Scan for the cell matching the given text and deliver its [X, Y] coordinate at center. 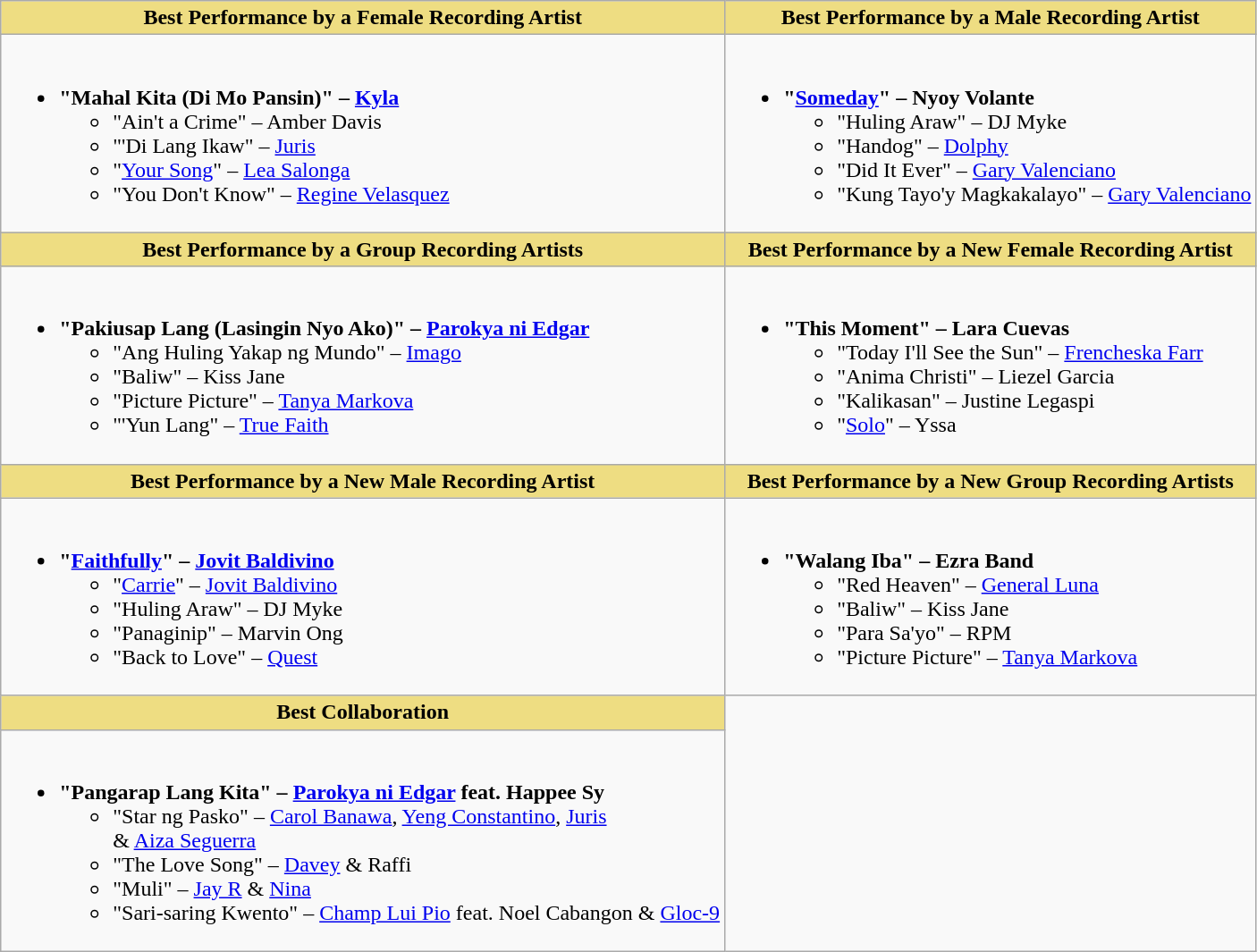
Best Collaboration [363, 712]
Best Performance by a New Female Recording Artist [991, 249]
"This Moment" – Lara Cuevas"Today I'll See the Sun" – Frencheska Farr"Anima Christi" – Liezel Garcia"Kalikasan" – Justine Legaspi"Solo" – Yssa [991, 365]
"Faithfully" – Jovit Baldivino"Carrie" – Jovit Baldivino"Huling Araw" – DJ Myke"Panaginip" – Marvin Ong"Back to Love" – Quest [363, 597]
Best Performance by a New Group Recording Artists [991, 481]
Best Performance by a New Male Recording Artist [363, 481]
Best Performance by a Female Recording Artist [363, 18]
"Someday" – Nyoy Volante"Huling Araw" – DJ Myke"Handog" – Dolphy"Did It Ever" – Gary Valenciano"Kung Tayo'y Magkakalayo" – Gary Valenciano [991, 134]
"Walang Iba" – Ezra Band"Red Heaven" – General Luna"Baliw" – Kiss Jane"Para Sa'yo" – RPM"Picture Picture" – Tanya Markova [991, 597]
Best Performance by a Male Recording Artist [991, 18]
Best Performance by a Group Recording Artists [363, 249]
"Mahal Kita (Di Mo Pansin)" – Kyla"Ain't a Crime" – Amber Davis"'Di Lang Ikaw" – Juris"Your Song" – Lea Salonga"You Don't Know" – Regine Velasquez [363, 134]
